Pinpoint the cell where the given text exists, returning its (x, y) midpoint coordinate. 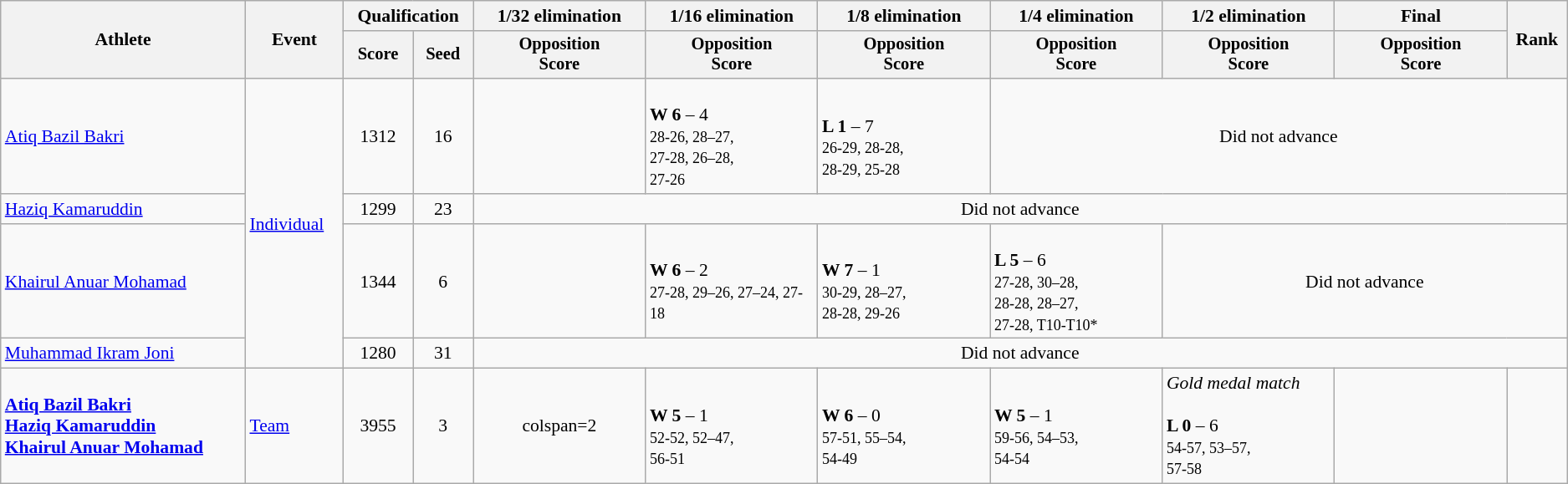
Seed (443, 55)
1/16 elimination (732, 16)
Atiq Bazil BakriHaziq KamaruddinKhairul Anuar Mohamad (124, 426)
Athlete (124, 40)
3955 (378, 426)
1/4 elimination (1076, 16)
1/8 elimination (904, 16)
1/32 elimination (559, 16)
23 (443, 209)
W 6 – 057-51, 55–54,54-49 (904, 426)
W 6 – 227-28, 29–26, 27–24, 27-18 (732, 282)
1299 (378, 209)
Qualification (408, 16)
3 (443, 426)
W 5 – 152-52, 52–47,56-51 (732, 426)
Final (1421, 16)
Team (294, 426)
Event (294, 40)
Rank (1537, 40)
1280 (378, 354)
W 7 – 130-29, 28–27,28-28, 29-26 (904, 282)
Haziq Kamaruddin (124, 209)
Khairul Anuar Mohamad (124, 282)
W 5 – 159-56, 54–53,54-54 (1076, 426)
L 5 – 627-28, 30–28,28-28, 28–27,27-28, T10-T10* (1076, 282)
1312 (378, 136)
colspan=2 (559, 426)
Muhammad Ikram Joni (124, 354)
Score (378, 55)
Individual (294, 223)
1344 (378, 282)
Atiq Bazil Bakri (124, 136)
1/2 elimination (1249, 16)
31 (443, 354)
W 6 – 428-26, 28–27,27-28, 26–28,27-26 (732, 136)
L 1 – 726-29, 28-28,28-29, 25-28 (904, 136)
16 (443, 136)
6 (443, 282)
Gold medal matchL 0 – 654-57, 53–57,57-58 (1249, 426)
